Identify which cell holds the provided text, then report its (X, Y) central coordinate. 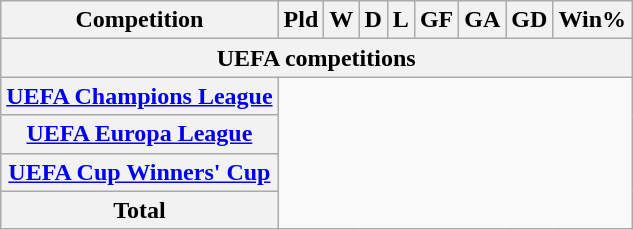
GD (530, 20)
D (373, 20)
UEFA Europa League (140, 134)
UEFA competitions (316, 58)
Competition (140, 20)
Total (140, 210)
GF (436, 20)
GA (482, 20)
W (342, 20)
L (400, 20)
Win% (592, 20)
Pld (301, 20)
UEFA Champions League (140, 96)
UEFA Cup Winners' Cup (140, 172)
